Search for the cell housing the specified text and yield its [X, Y] center coordinate. 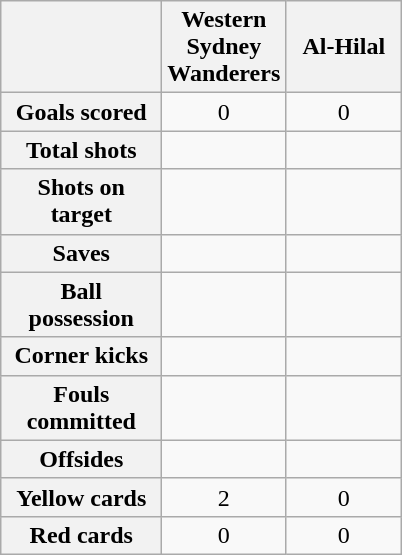
Red cards [82, 535]
Goals scored [82, 112]
Offsides [82, 459]
2 [224, 497]
Saves [82, 253]
Fouls committed [82, 408]
Ball possession [82, 304]
Al-Hilal [344, 47]
Total shots [82, 150]
Shots on target [82, 202]
Western Sydney Wanderers [224, 47]
Yellow cards [82, 497]
Corner kicks [82, 356]
